Scan for the cell matching the given text and deliver its [x, y] coordinate at center. 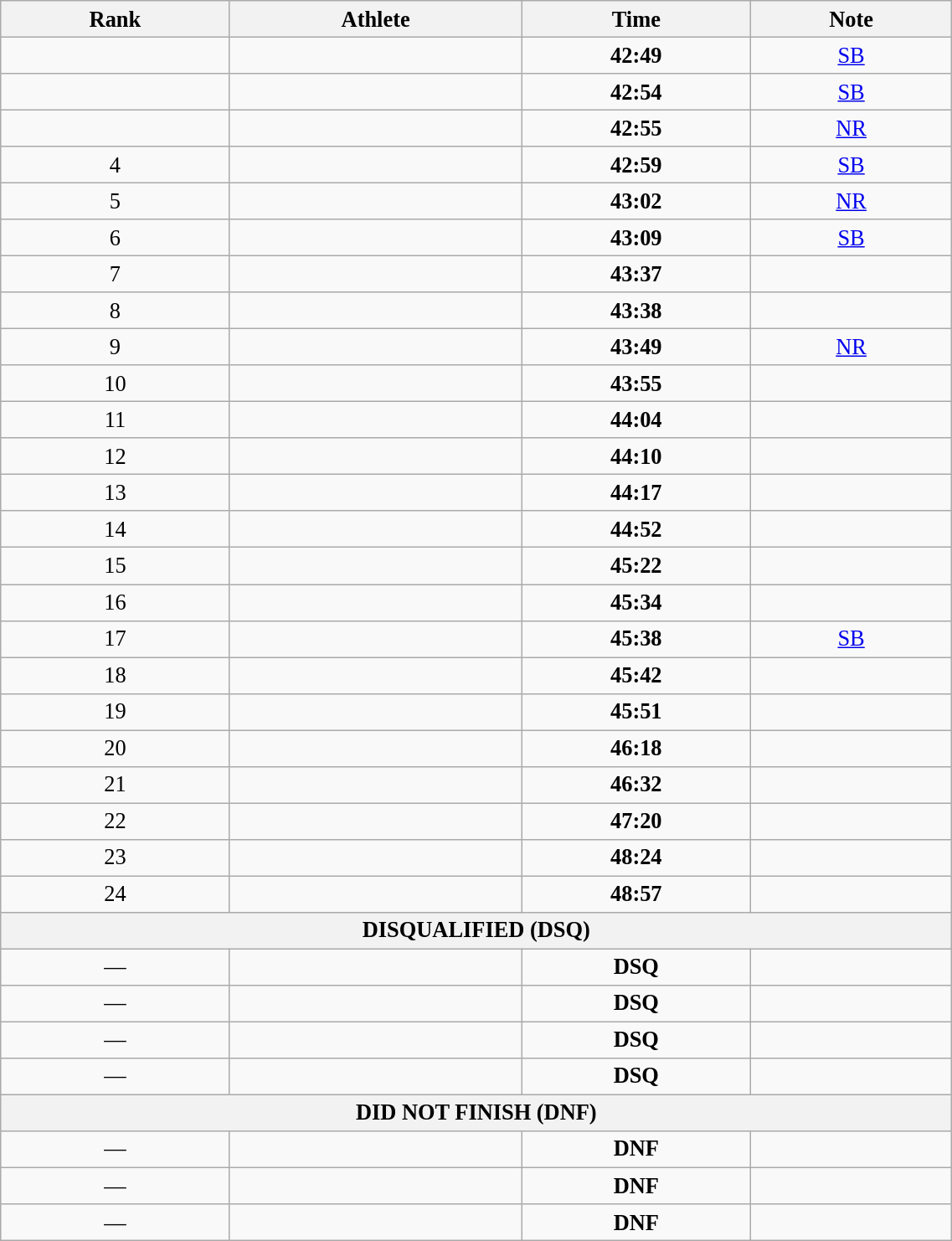
44:17 [636, 492]
46:18 [636, 748]
48:57 [636, 893]
42:54 [636, 91]
14 [116, 529]
8 [116, 311]
10 [116, 384]
Rank [116, 18]
5 [116, 201]
43:37 [636, 274]
Note [851, 18]
DID NOT FINISH (DNF) [476, 1113]
7 [116, 274]
45:42 [636, 675]
43:09 [636, 238]
45:22 [636, 566]
43:55 [636, 384]
46:32 [636, 785]
43:02 [636, 201]
45:51 [636, 712]
48:24 [636, 857]
44:04 [636, 420]
15 [116, 566]
43:38 [636, 311]
19 [116, 712]
21 [116, 785]
42:59 [636, 165]
11 [116, 420]
44:52 [636, 529]
4 [116, 165]
Time [636, 18]
20 [116, 748]
23 [116, 857]
12 [116, 456]
DISQUALIFIED (DSQ) [476, 930]
18 [116, 675]
6 [116, 238]
22 [116, 821]
17 [116, 639]
16 [116, 602]
45:34 [636, 602]
47:20 [636, 821]
43:49 [636, 347]
Athlete [375, 18]
42:49 [636, 55]
44:10 [636, 456]
24 [116, 893]
45:38 [636, 639]
9 [116, 347]
13 [116, 492]
42:55 [636, 128]
